Provide the (X, Y) coordinate of the cell's center where the given text is located.  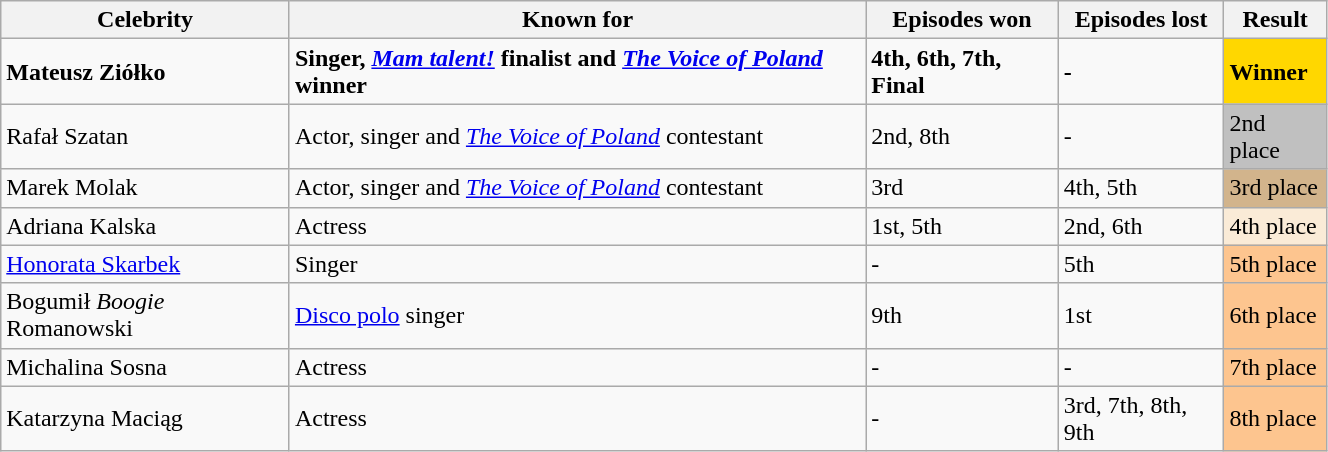
2nd, 6th (1141, 226)
Singer, Mam talent! finalist and The Voice of Poland winner (577, 72)
Result (1276, 20)
Disco polo singer (577, 316)
Marek Molak (146, 188)
Michalina Sosna (146, 367)
4th, 5th (1141, 188)
7th place (1276, 367)
2nd place (1276, 136)
Bogumił Boogie Romanowski (146, 316)
4th place (1276, 226)
1st, 5th (962, 226)
Episodes won (962, 20)
9th (962, 316)
Adriana Kalska (146, 226)
3rd place (1276, 188)
Winner (1276, 72)
8th place (1276, 418)
2nd, 8th (962, 136)
6th place (1276, 316)
Katarzyna Maciąg (146, 418)
Episodes lost (1141, 20)
5th (1141, 264)
4th, 6th, 7th, Final (962, 72)
Known for (577, 20)
3rd, 7th, 8th, 9th (1141, 418)
Honorata Skarbek (146, 264)
3rd (962, 188)
Singer (577, 264)
1st (1141, 316)
5th place (1276, 264)
Mateusz Ziółko (146, 72)
Rafał Szatan (146, 136)
Celebrity (146, 20)
